Pinpoint the cell where the given text exists, returning its [x, y] midpoint coordinate. 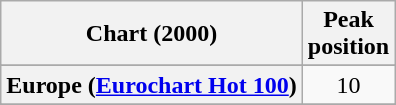
Peakposition [348, 34]
Chart (2000) [152, 34]
Europe (Eurochart Hot 100) [152, 85]
10 [348, 85]
